Scan for the cell matching the given text and deliver its (X, Y) coordinate at center. 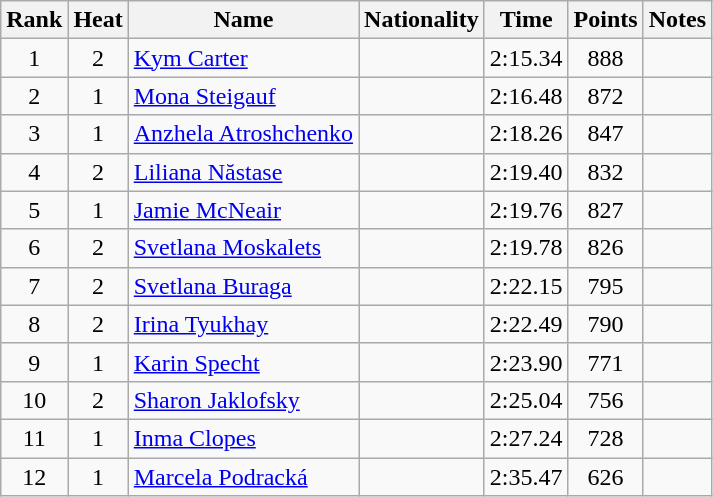
Time (526, 20)
826 (606, 248)
Irina Tyukhay (243, 324)
832 (606, 172)
Nationality (422, 20)
Jamie McNeair (243, 210)
Name (243, 20)
626 (606, 477)
790 (606, 324)
2:25.04 (526, 400)
2:18.26 (526, 134)
888 (606, 58)
Notes (677, 20)
2:23.90 (526, 362)
3 (34, 134)
12 (34, 477)
Points (606, 20)
Svetlana Buraga (243, 286)
4 (34, 172)
6 (34, 248)
847 (606, 134)
2:19.76 (526, 210)
2:27.24 (526, 438)
5 (34, 210)
771 (606, 362)
Marcela Podracká (243, 477)
7 (34, 286)
2:19.40 (526, 172)
Inma Clopes (243, 438)
11 (34, 438)
756 (606, 400)
8 (34, 324)
Heat (98, 20)
9 (34, 362)
Anzhela Atroshchenko (243, 134)
2:35.47 (526, 477)
Kym Carter (243, 58)
Rank (34, 20)
795 (606, 286)
728 (606, 438)
827 (606, 210)
Liliana Năstase (243, 172)
2:22.49 (526, 324)
Sharon Jaklofsky (243, 400)
2:16.48 (526, 96)
872 (606, 96)
10 (34, 400)
2:15.34 (526, 58)
Mona Steigauf (243, 96)
2:22.15 (526, 286)
Svetlana Moskalets (243, 248)
Karin Specht (243, 362)
2:19.78 (526, 248)
